Determine the [X, Y] coordinate at the center of the cell enclosing the given text.  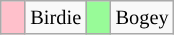
Bogey [142, 17]
Birdie [56, 17]
